Determine the [x, y] coordinate at the center of the cell enclosing the given text.  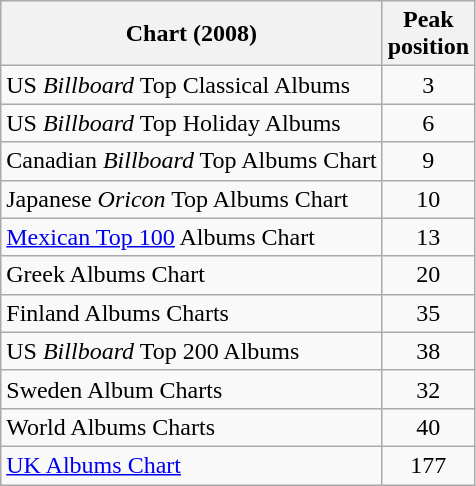
Chart (2008) [192, 34]
UK Albums Chart [192, 465]
Finland Albums Charts [192, 313]
World Albums Charts [192, 427]
3 [428, 85]
20 [428, 275]
13 [428, 237]
6 [428, 123]
Sweden Album Charts [192, 389]
Peakposition [428, 34]
9 [428, 161]
10 [428, 199]
38 [428, 351]
Canadian Billboard Top Albums Chart [192, 161]
35 [428, 313]
177 [428, 465]
US Billboard Top Classical Albums [192, 85]
US Billboard Top 200 Albums [192, 351]
32 [428, 389]
Japanese Oricon Top Albums Chart [192, 199]
Greek Albums Chart [192, 275]
US Billboard Top Holiday Albums [192, 123]
40 [428, 427]
Mexican Top 100 Albums Chart [192, 237]
